Locate the cell with the specified text and output its (x, y) center coordinate. 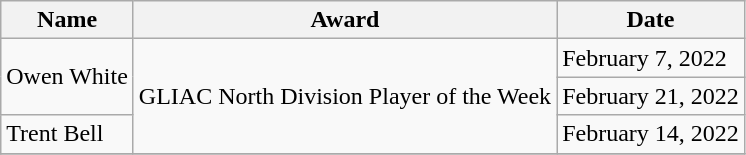
February 21, 2022 (651, 96)
Trent Bell (68, 134)
Award (344, 20)
Owen White (68, 77)
Name (68, 20)
February 14, 2022 (651, 134)
February 7, 2022 (651, 58)
Date (651, 20)
GLIAC North Division Player of the Week (344, 96)
